Return (X, Y) of the center of cell containing provided text 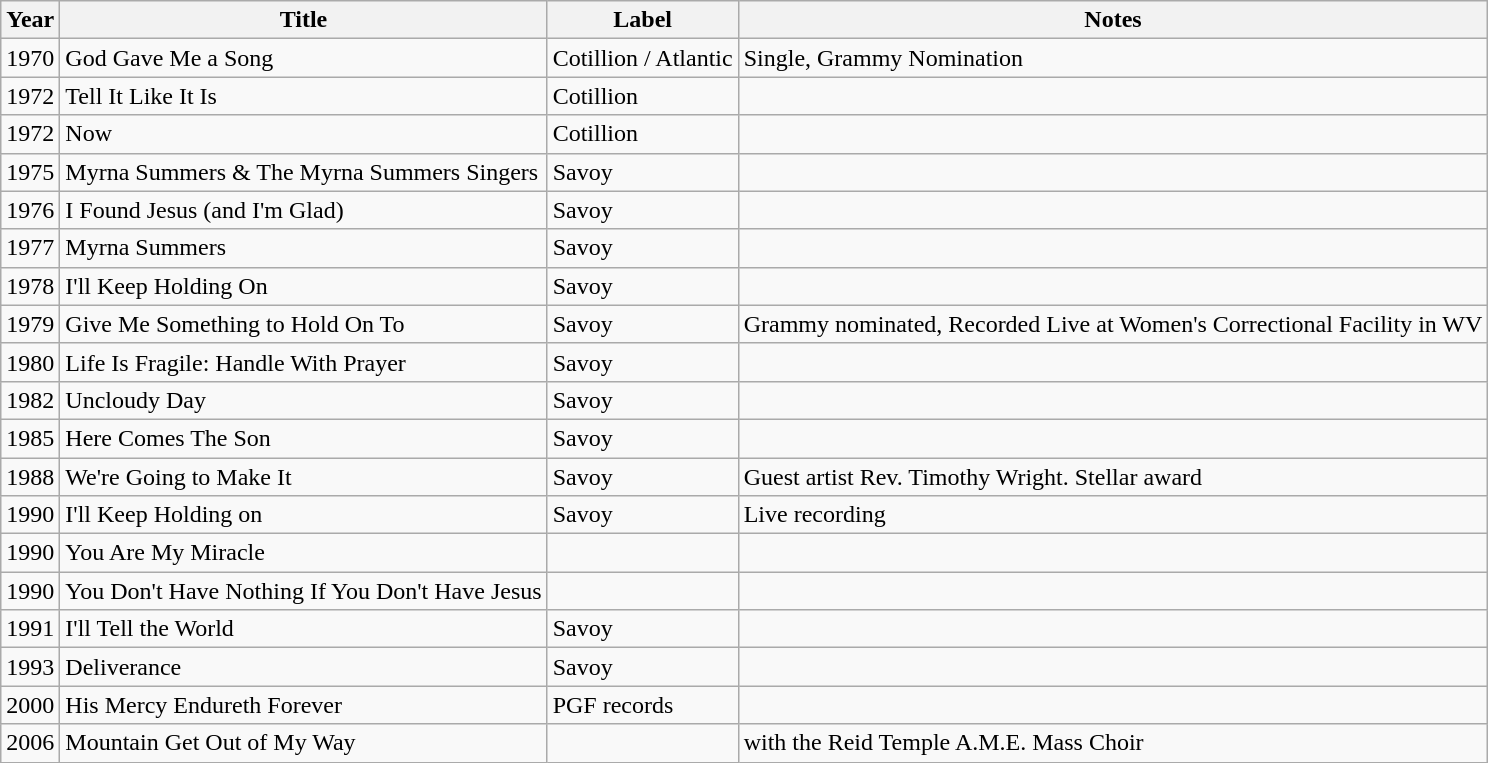
I'll Tell the World (304, 629)
1988 (30, 477)
You Don't Have Nothing If You Don't Have Jesus (304, 591)
1991 (30, 629)
Life Is Fragile: Handle With Prayer (304, 362)
Live recording (1113, 515)
Give Me Something to Hold On To (304, 324)
Year (30, 20)
1985 (30, 438)
1970 (30, 58)
Single, Grammy Nomination (1113, 58)
1976 (30, 210)
1978 (30, 286)
Myrna Summers (304, 248)
We're Going to Make It (304, 477)
with the Reid Temple A.M.E. Mass Choir (1113, 743)
Guest artist Rev. Timothy Wright. Stellar award (1113, 477)
Uncloudy Day (304, 400)
Myrna Summers & The Myrna Summers Singers (304, 172)
Deliverance (304, 667)
Mountain Get Out of My Way (304, 743)
1975 (30, 172)
You Are My Miracle (304, 553)
PGF records (642, 705)
I'll Keep Holding On (304, 286)
His Mercy Endureth Forever (304, 705)
Grammy nominated, Recorded Live at Women's Correctional Facility in WV (1113, 324)
1993 (30, 667)
1977 (30, 248)
1980 (30, 362)
Label (642, 20)
I'll Keep Holding on (304, 515)
2000 (30, 705)
Title (304, 20)
Cotillion / Atlantic (642, 58)
1982 (30, 400)
2006 (30, 743)
Now (304, 134)
Here Comes The Son (304, 438)
I Found Jesus (and I'm Glad) (304, 210)
1979 (30, 324)
Tell It Like It Is (304, 96)
God Gave Me a Song (304, 58)
Notes (1113, 20)
